Pinpoint the cell where the given text exists, returning its (x, y) midpoint coordinate. 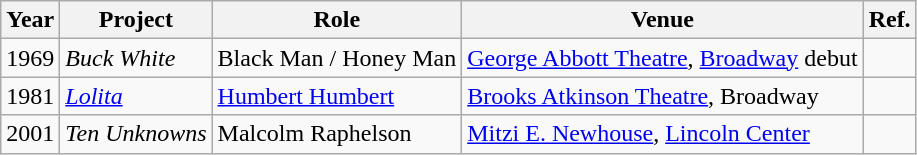
2001 (30, 134)
Lolita (136, 96)
Mitzi E. Newhouse, Lincoln Center (662, 134)
Brooks Atkinson Theatre, Broadway (662, 96)
Role (337, 20)
Ten Unknowns (136, 134)
Malcolm Raphelson (337, 134)
1969 (30, 58)
George Abbott Theatre, Broadway debut (662, 58)
1981 (30, 96)
Ref. (890, 20)
Year (30, 20)
Humbert Humbert (337, 96)
Project (136, 20)
Black Man / Honey Man (337, 58)
Venue (662, 20)
Buck White (136, 58)
